For the text-containing cell, return its midpoint in (x, y) coordinate format. 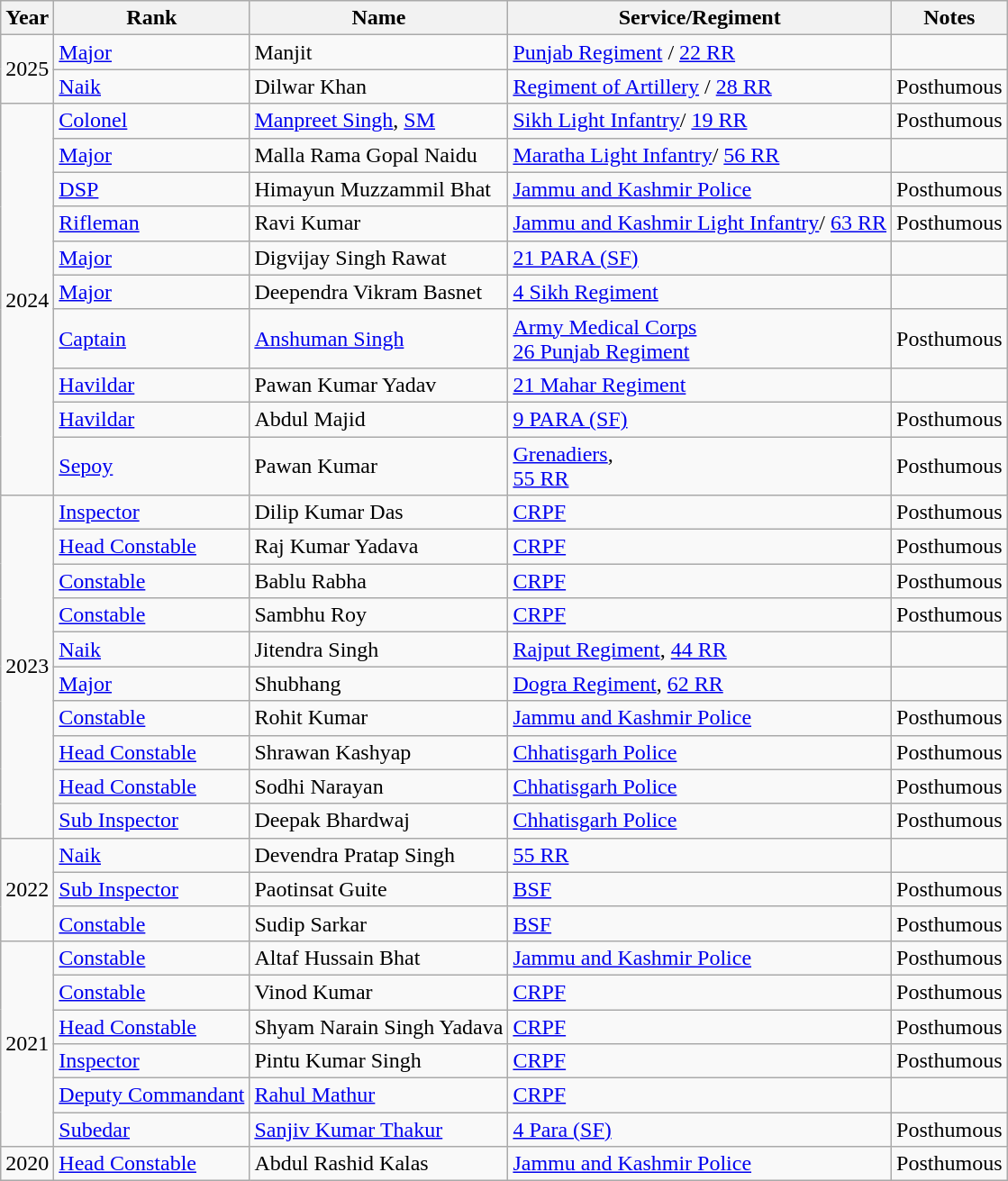
Digvijay Singh Rawat (378, 258)
Abdul Rashid Kalas (378, 1164)
Sambhu Roy (378, 615)
2023 (27, 667)
2022 (27, 889)
Pawan Kumar Yadav (378, 385)
Rahul Mathur (378, 1095)
Rank (151, 18)
Sudip Sarkar (378, 923)
Notes (949, 18)
Sodhi Narayan (378, 786)
21 Mahar Regiment (700, 385)
Rajput Regiment, 44 RR (700, 650)
Manpreet Singh, SM (378, 121)
Grenadiers,55 RR (700, 465)
2024 (27, 299)
Devendra Pratap Singh (378, 855)
Dilip Kumar Das (378, 513)
Shrawan Kashyap (378, 752)
Sepoy (151, 465)
Service/Regiment (700, 18)
Deependra Vikram Basnet (378, 292)
Ravi Kumar (378, 223)
Year (27, 18)
Sanjiv Kumar Thakur (378, 1130)
Deputy Commandant (151, 1095)
Shyam Narain Singh Yadava (378, 1026)
Jitendra Singh (378, 650)
Bablu Rabha (378, 581)
Colonel (151, 121)
Deepak Bhardwaj (378, 821)
Maratha Light Infantry/ 56 RR (700, 155)
DSP (151, 189)
55 RR (700, 855)
Pintu Kumar Singh (378, 1061)
21 PARA (SF) (700, 258)
Rohit Kumar (378, 718)
4 Para (SF) (700, 1130)
Captain (151, 339)
Dogra Regiment, 62 RR (700, 684)
2021 (27, 1043)
Pawan Kumar (378, 465)
Name (378, 18)
Raj Kumar Yadava (378, 547)
Altaf Hussain Bhat (378, 958)
Jammu and Kashmir Light Infantry/ 63 RR (700, 223)
Malla Rama Gopal Naidu (378, 155)
Rifleman (151, 223)
Army Medical Corps26 Punjab Regiment (700, 339)
9 PARA (SF) (700, 419)
Sikh Light Infantry/ 19 RR (700, 121)
Anshuman Singh (378, 339)
Vinod Kumar (378, 992)
4 Sikh Regiment (700, 292)
Himayun Muzzammil Bhat (378, 189)
2020 (27, 1164)
Abdul Majid (378, 419)
Regiment of Artillery / 28 RR (700, 86)
Shubhang (378, 684)
Paotinsat Guite (378, 889)
Dilwar Khan (378, 86)
2025 (27, 69)
Subedar (151, 1130)
Punjab Regiment / 22 RR (700, 52)
Manjit (378, 52)
